Scan for the cell matching the given text and deliver its (X, Y) coordinate at center. 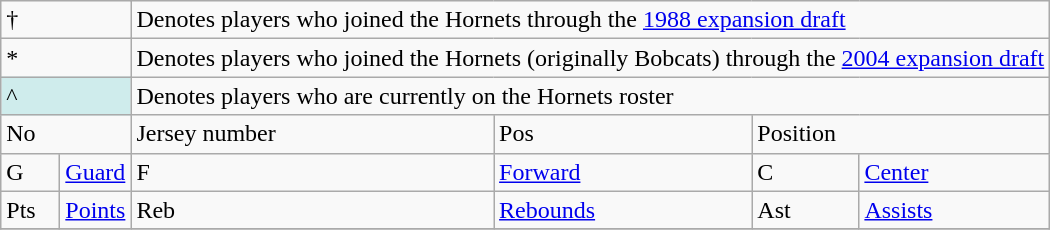
No (66, 134)
Position (901, 134)
Jersey number (312, 134)
Denotes players who are currently on the Hornets roster (590, 96)
Ast (806, 210)
Rebounds (623, 210)
Denotes players who joined the Hornets (originally Bobcats) through the 2004 expansion draft (590, 58)
G (30, 172)
† (66, 20)
Pos (623, 134)
F (312, 172)
Forward (623, 172)
C (806, 172)
Denotes players who joined the Hornets through the 1988 expansion draft (590, 20)
Reb (312, 210)
Guard (96, 172)
Pts (30, 210)
^ (66, 96)
Center (954, 172)
Points (96, 210)
Assists (954, 210)
* (66, 58)
